Determine the [X, Y] coordinate at the center of the cell enclosing the given text.  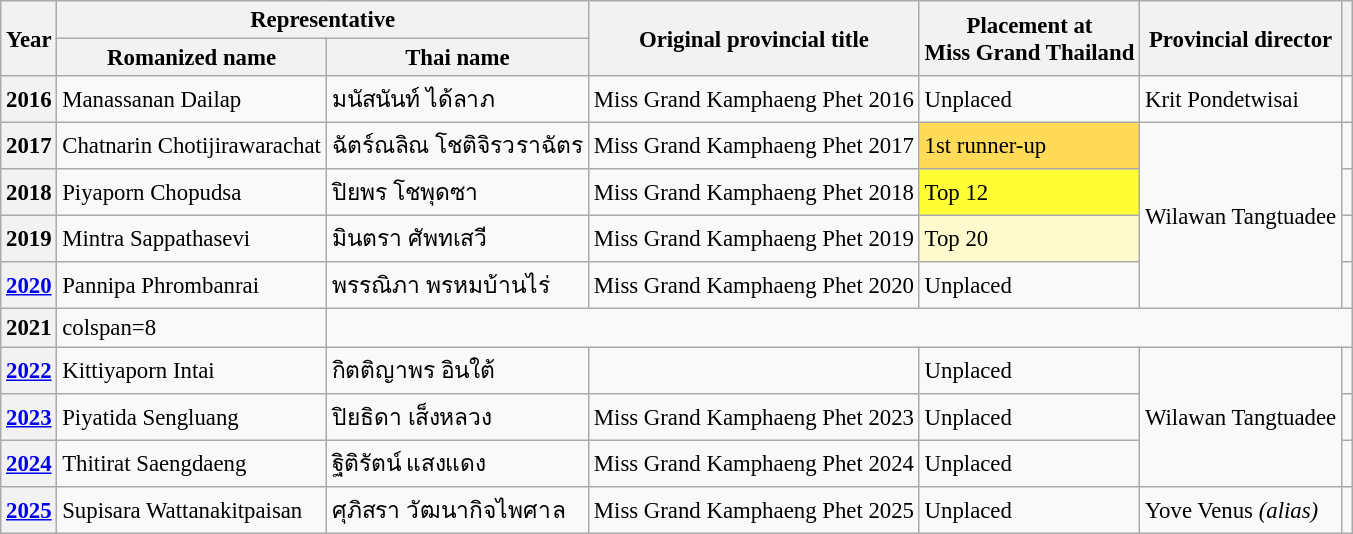
Miss Grand Kamphaeng Phet 2023 [754, 416]
Miss Grand Kamphaeng Phet 2018 [754, 192]
ฐิติรัตน์ แสงแดง [457, 464]
Miss Grand Kamphaeng Phet 2020 [754, 286]
2025 [29, 510]
Miss Grand Kamphaeng Phet 2016 [754, 100]
Thai name [457, 58]
ศุภิสรา วัฒนากิจไพศาล [457, 510]
Piyatida Sengluang [192, 416]
Romanized name [192, 58]
2017 [29, 146]
กิตติญาพร อินใต้ [457, 370]
2022 [29, 370]
Kittiyaporn Intai [192, 370]
ปิยธิดา เส็งหลวง [457, 416]
Yove Venus (alias) [1241, 510]
Miss Grand Kamphaeng Phet 2017 [754, 146]
Top 20 [1029, 240]
Miss Grand Kamphaeng Phet 2019 [754, 240]
2019 [29, 240]
มนัสนันท์ ได้ลาภ [457, 100]
Thitirat Saengdaeng [192, 464]
2021 [29, 328]
Placement atMiss Grand Thailand [1029, 38]
2020 [29, 286]
2023 [29, 416]
Mintra Sappathasevi [192, 240]
Year [29, 38]
Original provincial title [754, 38]
Representative [323, 20]
Miss Grand Kamphaeng Phet 2025 [754, 510]
2018 [29, 192]
Pannipa Phrombanrai [192, 286]
Piyaporn Chopudsa [192, 192]
Manassanan Dailap [192, 100]
2024 [29, 464]
Krit Pondetwisai [1241, 100]
Top 12 [1029, 192]
พรรณิภา พรหมบ้านไร่ [457, 286]
colspan=8 [192, 328]
ฉัตร์ณลิณ โชติจิรวราฉัตร [457, 146]
ปิยพร โชพุดซา [457, 192]
Supisara Wattanakitpaisan [192, 510]
2016 [29, 100]
มินตรา ศัพทเสวี [457, 240]
Miss Grand Kamphaeng Phet 2024 [754, 464]
1st runner-up [1029, 146]
Provincial director [1241, 38]
Chatnarin Chotijirawarachat [192, 146]
